Search for the cell housing the specified text and yield its (X, Y) center coordinate. 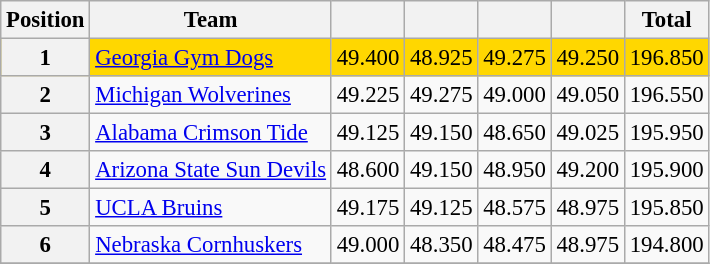
195.850 (666, 208)
Arizona State Sun Devils (211, 170)
4 (46, 170)
Alabama Crimson Tide (211, 133)
195.900 (666, 170)
3 (46, 133)
196.550 (666, 95)
2 (46, 95)
49.200 (588, 170)
49.250 (588, 58)
48.650 (514, 133)
49.175 (368, 208)
48.575 (514, 208)
UCLA Bruins (211, 208)
5 (46, 208)
Team (211, 20)
Georgia Gym Dogs (211, 58)
196.850 (666, 58)
195.950 (666, 133)
Total (666, 20)
48.350 (442, 245)
48.475 (514, 245)
6 (46, 245)
48.925 (442, 58)
194.800 (666, 245)
49.400 (368, 58)
1 (46, 58)
Nebraska Cornhuskers (211, 245)
Michigan Wolverines (211, 95)
49.050 (588, 95)
48.600 (368, 170)
49.025 (588, 133)
49.225 (368, 95)
48.950 (514, 170)
Position (46, 20)
